Output the [x, y] coordinate of the center of the cell containing the given text.  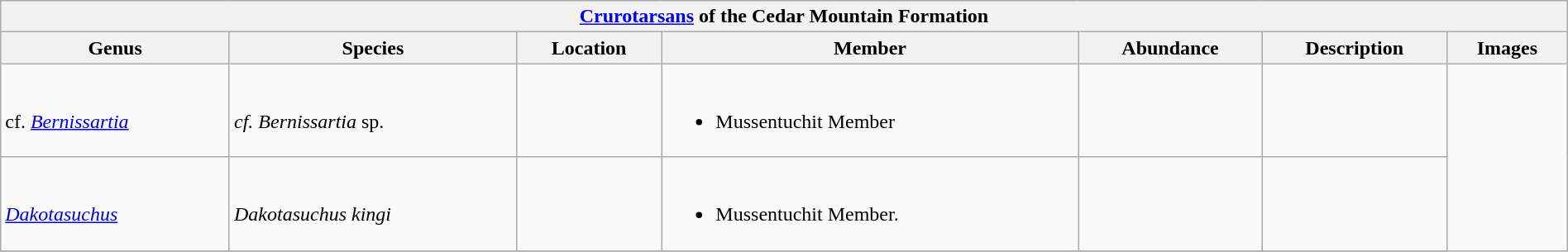
Dakotasuchus kingi [372, 203]
Mussentuchit Member. [870, 203]
Dakotasuchus [116, 203]
Genus [116, 48]
Mussentuchit Member [870, 111]
cf. Bernissartia sp. [372, 111]
Crurotarsans of the Cedar Mountain Formation [784, 17]
Member [870, 48]
Images [1508, 48]
Abundance [1170, 48]
Description [1355, 48]
Location [589, 48]
cf. Bernissartia [116, 111]
Species [372, 48]
